Extract the (x, y) coordinate from the center of the cell holding the provided text.  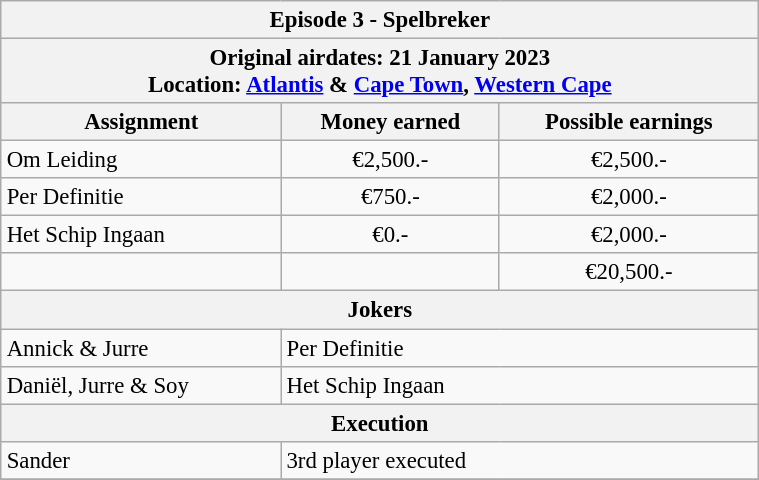
€20,500.- (628, 272)
€0.- (390, 235)
€750.- (390, 197)
Possible earnings (628, 122)
Money earned (390, 122)
Original airdates: 21 January 2023Location: Atlantis & Cape Town, Western Cape (380, 70)
Jokers (380, 310)
Episode 3 - Spelbreker (380, 20)
Sander (141, 460)
3rd player executed (520, 460)
Annick & Jurre (141, 347)
Daniël, Jurre & Soy (141, 385)
Om Leiding (141, 160)
Assignment (141, 122)
Execution (380, 423)
